Return [X, Y] of the center of cell containing provided text 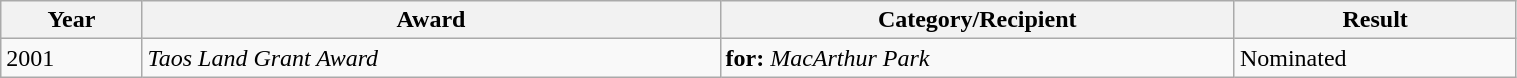
Result [1375, 20]
Award [431, 20]
Year [72, 20]
Nominated [1375, 58]
for: MacArthur Park [977, 58]
Category/Recipient [977, 20]
Taos Land Grant Award [431, 58]
2001 [72, 58]
